From the cell containing the given text, extract its center point as [X, Y] coordinate. 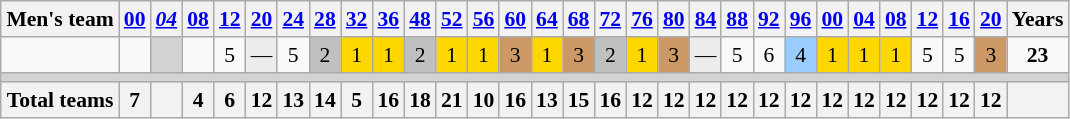
23 [1038, 55]
72 [610, 19]
68 [579, 19]
10 [484, 101]
60 [515, 19]
21 [452, 101]
24 [293, 19]
28 [325, 19]
48 [420, 19]
Years [1038, 19]
88 [737, 19]
52 [452, 19]
15 [579, 101]
80 [674, 19]
32 [357, 19]
Total teams [60, 101]
56 [484, 19]
76 [642, 19]
96 [801, 19]
92 [769, 19]
84 [706, 19]
36 [388, 19]
14 [325, 101]
7 [135, 101]
18 [420, 101]
Men's team [60, 19]
64 [547, 19]
